Extract the (x, y) coordinate from the center of the cell holding the provided text.  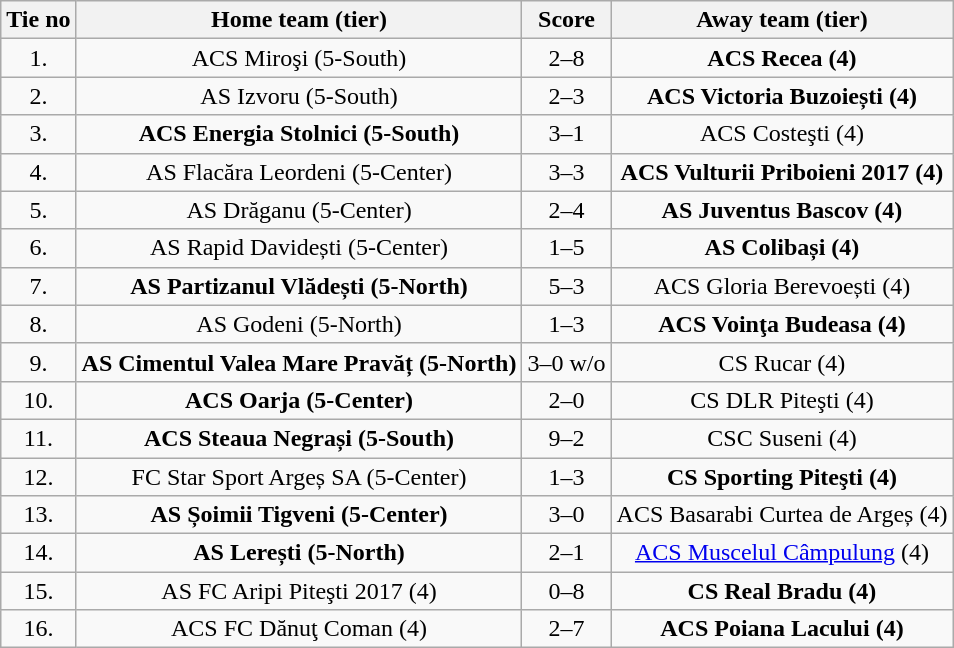
AS Rapid Davidești (5-Center) (299, 248)
FC Star Sport Argeș SA (5-Center) (299, 477)
3–1 (566, 134)
5. (38, 210)
AS Godeni (5-North) (299, 324)
ACS FC Dănuţ Coman (4) (299, 629)
AS Izvoru (5-South) (299, 96)
CS DLR Piteşti (4) (782, 400)
ACS Basarabi Curtea de Argeș (4) (782, 515)
ACS Miroşi (5-South) (299, 58)
3. (38, 134)
2–3 (566, 96)
AS FC Aripi Piteşti 2017 (4) (299, 591)
ACS Vulturii Priboieni 2017 (4) (782, 172)
1. (38, 58)
CS Sporting Piteşti (4) (782, 477)
ACS Oarja (5-Center) (299, 400)
12. (38, 477)
2. (38, 96)
2–1 (566, 553)
14. (38, 553)
AS Flacăra Leordeni (5-Center) (299, 172)
7. (38, 286)
AS Juventus Bascov (4) (782, 210)
2–4 (566, 210)
ACS Victoria Buzoiești (4) (782, 96)
16. (38, 629)
ACS Poiana Lacului (4) (782, 629)
AS Șoimii Tigveni (5-Center) (299, 515)
8. (38, 324)
Tie no (38, 20)
15. (38, 591)
ACS Gloria Berevoești (4) (782, 286)
2–7 (566, 629)
ACS Recea (4) (782, 58)
9. (38, 362)
ACS Voinţa Budeasa (4) (782, 324)
3–3 (566, 172)
Away team (tier) (782, 20)
11. (38, 438)
ACS Muscelul Câmpulung (4) (782, 553)
2–0 (566, 400)
3–0 w/o (566, 362)
ACS Energia Stolnici (5-South) (299, 134)
2–8 (566, 58)
13. (38, 515)
9–2 (566, 438)
AS Drăganu (5-Center) (299, 210)
CS Real Bradu (4) (782, 591)
AS Colibași (4) (782, 248)
1–5 (566, 248)
CS Rucar (4) (782, 362)
AS Lerești (5-North) (299, 553)
CSC Suseni (4) (782, 438)
AS Partizanul Vlădești (5-North) (299, 286)
Home team (tier) (299, 20)
AS Cimentul Valea Mare Pravăț (5-North) (299, 362)
4. (38, 172)
10. (38, 400)
Score (566, 20)
ACS Costeşti (4) (782, 134)
3–0 (566, 515)
0–8 (566, 591)
5–3 (566, 286)
6. (38, 248)
ACS Steaua Negrași (5-South) (299, 438)
